Extract the [X, Y] coordinate from the center of the cell holding the provided text.  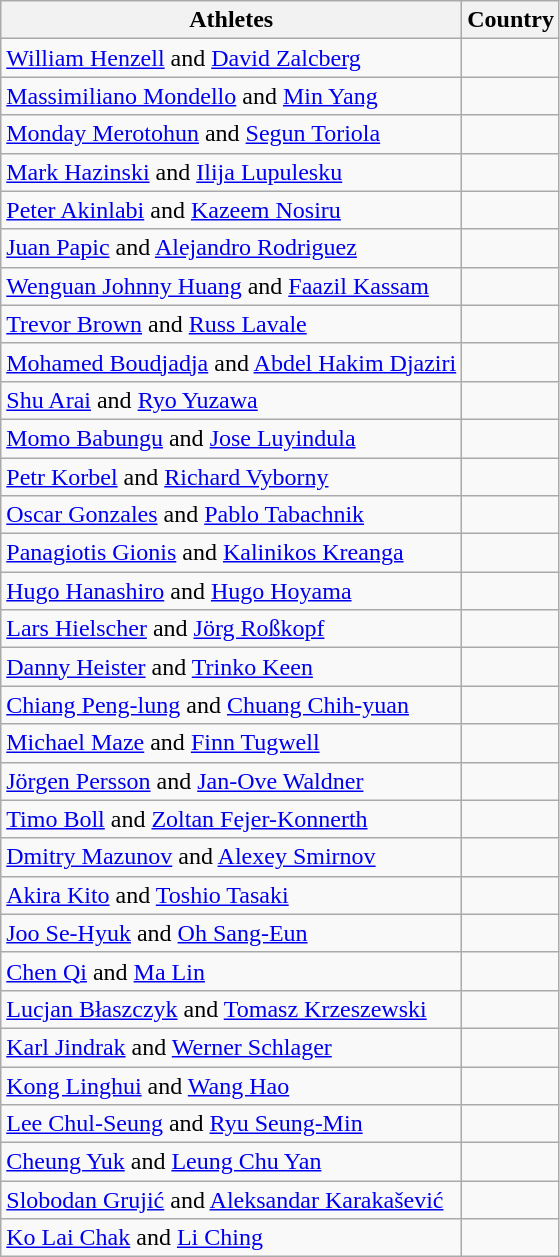
Petr Korbel and Richard Vyborny [232, 477]
Akira Kito and Toshio Tasaki [232, 895]
Country [511, 20]
Danny Heister and Trinko Keen [232, 667]
William Henzell and David Zalcberg [232, 58]
Lars Hielscher and Jörg Roßkopf [232, 629]
Wenguan Johnny Huang and Faazil Kassam [232, 286]
Cheung Yuk and Leung Chu Yan [232, 1162]
Karl Jindrak and Werner Schlager [232, 1047]
Timo Boll and Zoltan Fejer-Konnerth [232, 819]
Lucjan Błaszczyk and Tomasz Krzeszewski [232, 1009]
Juan Papic and Alejandro Rodriguez [232, 248]
Slobodan Grujić and Aleksandar Karakašević [232, 1200]
Shu Arai and Ryo Yuzawa [232, 400]
Ko Lai Chak and Li Ching [232, 1238]
Trevor Brown and Russ Lavale [232, 324]
Kong Linghui and Wang Hao [232, 1085]
Monday Merotohun and Segun Toriola [232, 134]
Lee Chul-Seung and Ryu Seung-Min [232, 1124]
Chen Qi and Ma Lin [232, 971]
Mark Hazinski and Ilija Lupulesku [232, 172]
Athletes [232, 20]
Oscar Gonzales and Pablo Tabachnik [232, 515]
Jörgen Persson and Jan-Ove Waldner [232, 781]
Mohamed Boudjadja and Abdel Hakim Djaziri [232, 362]
Massimiliano Mondello and Min Yang [232, 96]
Joo Se-Hyuk and Oh Sang-Eun [232, 933]
Hugo Hanashiro and Hugo Hoyama [232, 591]
Dmitry Mazunov and Alexey Smirnov [232, 857]
Chiang Peng-lung and Chuang Chih-yuan [232, 705]
Peter Akinlabi and Kazeem Nosiru [232, 210]
Michael Maze and Finn Tugwell [232, 743]
Momo Babungu and Jose Luyindula [232, 438]
Panagiotis Gionis and Kalinikos Kreanga [232, 553]
